Provide the [X, Y] coordinate of the cell's center where the given text is located.  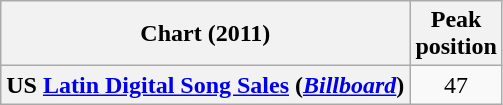
47 [456, 85]
Peakposition [456, 34]
US Latin Digital Song Sales (Billboard) [206, 85]
Chart (2011) [206, 34]
